From the cell containing the given text, extract its center point as [X, Y] coordinate. 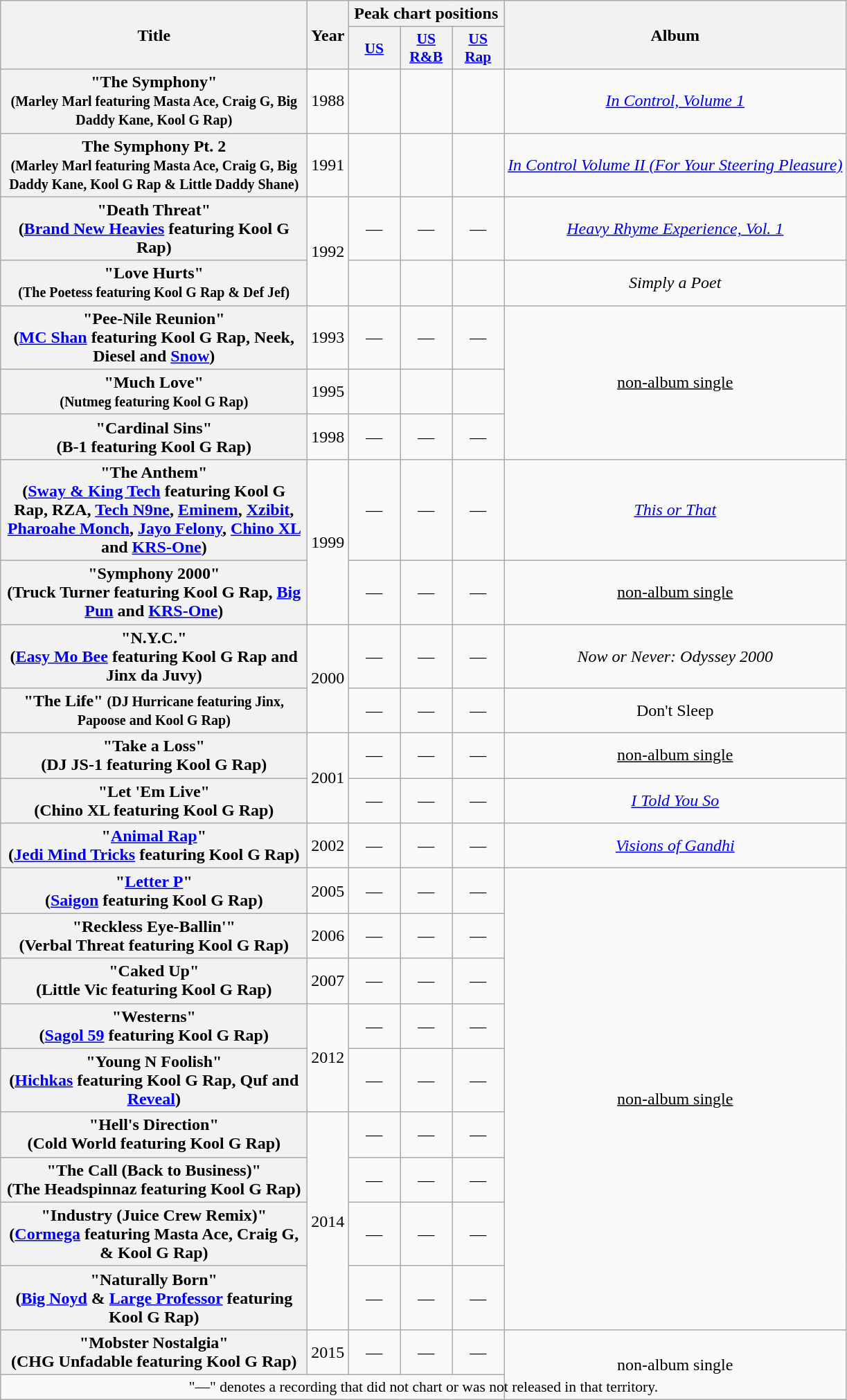
"Reckless Eye-Ballin'"(Verbal Threat featuring Kool G Rap) [154, 936]
1988 [328, 101]
"The Anthem"(Sway & King Tech featuring Kool G Rap, RZA, Tech N9ne, Eminem, Xzibit, Pharoahe Monch, Jayo Felony, Chino XL and KRS-One) [154, 510]
"Westerns"(Sagol 59 featuring Kool G Rap) [154, 1026]
"Hell's Direction"(Cold World featuring Kool G Rap) [154, 1134]
"Naturally Born"(Big Noyd & Large Professor featuring Kool G Rap) [154, 1298]
2006 [328, 936]
"Caked Up"(Little Vic featuring Kool G Rap) [154, 980]
"Industry (Juice Crew Remix)"(Cormega featuring Masta Ace, Craig G, & Kool G Rap) [154, 1234]
"Let 'Em Live"(Chino XL featuring Kool G Rap) [154, 800]
"—" denotes a recording that did not chart or was not released in that territory. [424, 1387]
2012 [328, 1058]
"Cardinal Sins"(B-1 featuring Kool G Rap) [154, 436]
"Animal Rap"(Jedi Mind Tricks featuring Kool G Rap) [154, 846]
"Mobster Nostalgia"(CHG Unfadable featuring Kool G Rap) [154, 1352]
Now or Never: Odyssey 2000 [675, 656]
"The Call (Back to Business)"(The Headspinnaz featuring Kool G Rap) [154, 1180]
2000 [328, 679]
This or That [675, 510]
"The Life" (DJ Hurricane featuring Jinx, Papoose and Kool G Rap) [154, 710]
"Symphony 2000"(Truck Turner featuring Kool G Rap, Big Pun and KRS-One) [154, 592]
Title [154, 35]
"Much Love"(Nutmeg featuring Kool G Rap) [154, 392]
"Letter P"(Saigon featuring Kool G Rap) [154, 890]
US [374, 48]
The Symphony Pt. 2(Marley Marl featuring Masta Ace, Craig G, Big Daddy Kane, Kool G Rap & Little Daddy Shane) [154, 165]
In Control, Volume 1 [675, 101]
USRap [478, 48]
USR&B [427, 48]
"Pee-Nile Reunion"(MC Shan featuring Kool G Rap, Neek, Diesel and Snow) [154, 337]
Simply a Poet [675, 282]
1998 [328, 436]
2014 [328, 1221]
1992 [328, 251]
In Control Volume II (For Your Steering Pleasure) [675, 165]
I Told You So [675, 800]
1995 [328, 392]
Year [328, 35]
Visions of Gandhi [675, 846]
"Take a Loss"(DJ JS-1 featuring Kool G Rap) [154, 756]
1993 [328, 337]
"The Symphony"(Marley Marl featuring Masta Ace, Craig G, Big Daddy Kane, Kool G Rap) [154, 101]
2002 [328, 846]
1999 [328, 541]
"Young N Foolish"(Hichkas featuring Kool G Rap, Quf and Reveal) [154, 1080]
Heavy Rhyme Experience, Vol. 1 [675, 228]
Don't Sleep [675, 710]
"N.Y.C."(Easy Mo Bee featuring Kool G Rap and Jinx da Juvy) [154, 656]
Album [675, 35]
2005 [328, 890]
2007 [328, 980]
2001 [328, 778]
"Love Hurts"(The Poetess featuring Kool G Rap & Def Jef) [154, 282]
Peak chart positions [427, 14]
"Death Threat"(Brand New Heavies featuring Kool G Rap) [154, 228]
1991 [328, 165]
2015 [328, 1352]
